Return the (X, Y) coordinate for the center point of the cell that contains the specified text.  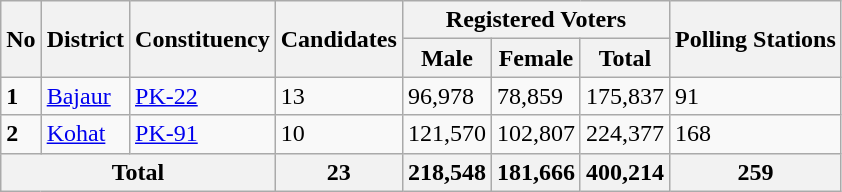
PK-22 (203, 96)
Polling Stations (756, 39)
No (21, 39)
PK-91 (203, 134)
1 (21, 96)
91 (756, 96)
Kohat (85, 134)
78,859 (536, 96)
23 (338, 172)
224,377 (624, 134)
259 (756, 172)
Male (446, 58)
218,548 (446, 172)
13 (338, 96)
168 (756, 134)
400,214 (624, 172)
Candidates (338, 39)
181,666 (536, 172)
96,978 (446, 96)
Female (536, 58)
Constituency (203, 39)
District (85, 39)
Registered Voters (536, 20)
121,570 (446, 134)
102,807 (536, 134)
2 (21, 134)
Bajaur (85, 96)
175,837 (624, 96)
10 (338, 134)
